Determine the [X, Y] coordinate at the center of the cell enclosing the given text.  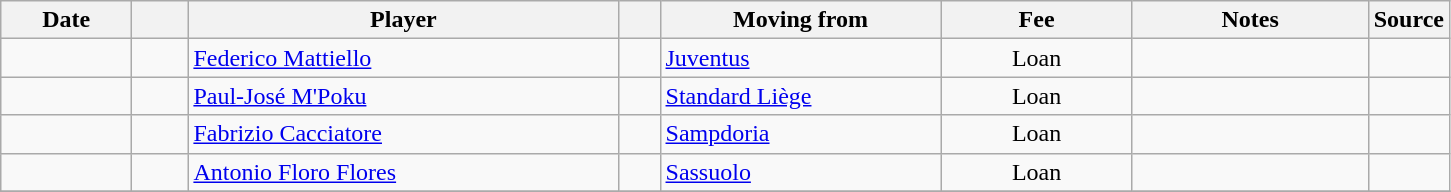
Notes [1250, 20]
Fee [1036, 20]
Antonio Floro Flores [404, 172]
Sampdoria [800, 134]
Moving from [800, 20]
Federico Mattiello [404, 58]
Source [1408, 20]
Standard Liège [800, 96]
Fabrizio Cacciatore [404, 134]
Player [404, 20]
Sassuolo [800, 172]
Juventus [800, 58]
Paul-José M'Poku [404, 96]
Date [66, 20]
